Find where the given text appears and provide that cell's center as [x, y] coordinate. 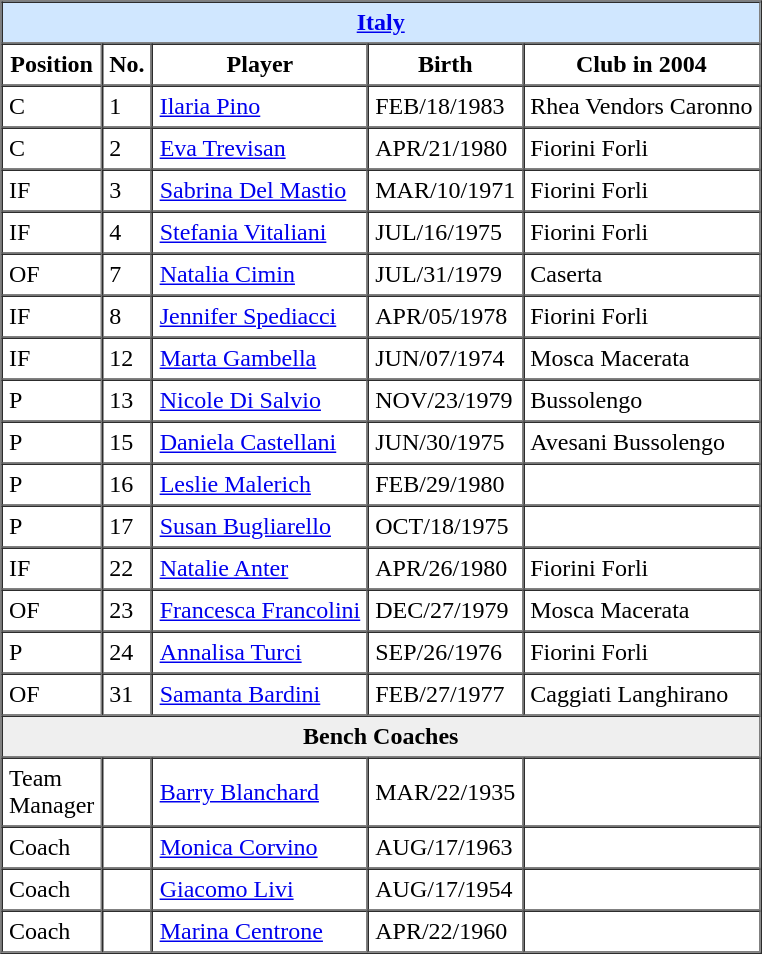
12 [127, 359]
Leslie Malerich [260, 485]
NOV/23/1979 [446, 401]
16 [127, 485]
Monica Corvino [260, 847]
APR/21/1980 [446, 149]
23 [127, 611]
4 [127, 233]
APR/22/1960 [446, 931]
Eva Trevisan [260, 149]
JUN/07/1974 [446, 359]
31 [127, 695]
3 [127, 191]
Caggiati Langhirano [642, 695]
DEC/27/1979 [446, 611]
Team Manager [52, 792]
Annalisa Turci [260, 653]
15 [127, 443]
MAR/10/1971 [446, 191]
MAR/22/1935 [446, 792]
22 [127, 569]
1 [127, 107]
Birth [446, 65]
Italy [381, 23]
SEP/26/1976 [446, 653]
Club in 2004 [642, 65]
Bussolengo [642, 401]
Sabrina Del Mastio [260, 191]
24 [127, 653]
Natalie Anter [260, 569]
OCT/18/1975 [446, 527]
Ilaria Pino [260, 107]
Rhea Vendors Caronno [642, 107]
2 [127, 149]
Jennifer Spediacci [260, 317]
13 [127, 401]
APR/26/1980 [446, 569]
7 [127, 275]
Player [260, 65]
AUG/17/1963 [446, 847]
Natalia Cimin [260, 275]
FEB/27/1977 [446, 695]
Barry Blanchard [260, 792]
Samanta Bardini [260, 695]
Nicole Di Salvio [260, 401]
FEB/18/1983 [446, 107]
Daniela Castellani [260, 443]
Stefania Vitaliani [260, 233]
No. [127, 65]
JUN/30/1975 [446, 443]
Position [52, 65]
Susan Bugliarello [260, 527]
Avesani Bussolengo [642, 443]
APR/05/1978 [446, 317]
Marta Gambella [260, 359]
17 [127, 527]
Bench Coaches [381, 737]
Caserta [642, 275]
Marina Centrone [260, 931]
JUL/16/1975 [446, 233]
FEB/29/1980 [446, 485]
8 [127, 317]
Giacomo Livi [260, 889]
Francesca Francolini [260, 611]
AUG/17/1954 [446, 889]
JUL/31/1979 [446, 275]
